Capture the cell that displays the provided text and extract its (x, y) central coordinate. 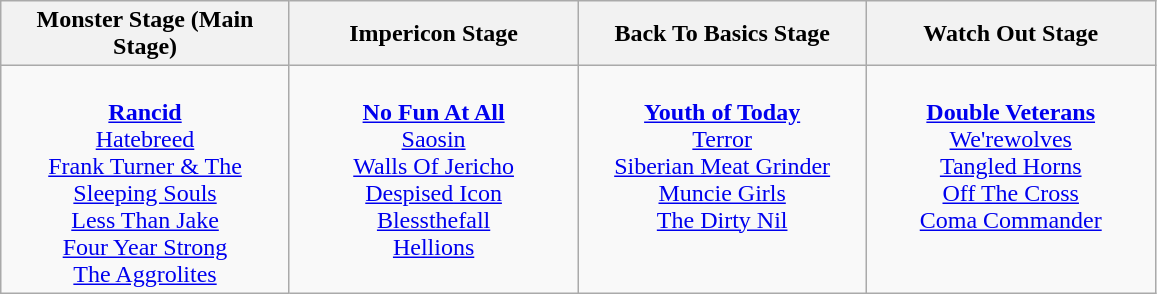
No Fun At All Saosin Walls Of Jericho Despised Icon Blessthefall Hellions (434, 180)
Impericon Stage (434, 34)
Watch Out Stage (1010, 34)
Monster Stage (Main Stage) (146, 34)
Double Veterans We'rewolves Tangled Horns Off The Cross Coma Commander (1010, 180)
Rancid Hatebreed Frank Turner & The Sleeping Souls Less Than Jake Four Year Strong The Aggrolites (146, 180)
Back To Basics Stage (722, 34)
Youth of Today Terror Siberian Meat Grinder Muncie Girls The Dirty Nil (722, 180)
